Extract the [x, y] coordinate from the center of the cell holding the provided text.  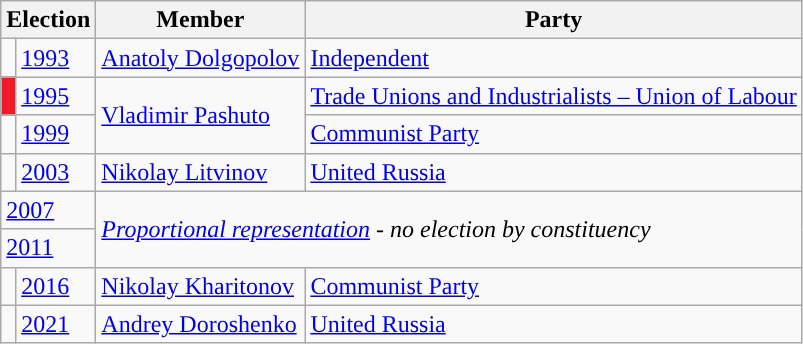
Nikolay Litvinov [200, 172]
2011 [48, 248]
1993 [56, 58]
1995 [56, 96]
Party [554, 20]
2016 [56, 286]
Anatoly Dolgopolov [200, 58]
Trade Unions and Industrialists – Union of Labour [554, 96]
Independent [554, 58]
2003 [56, 172]
Andrey Doroshenko [200, 324]
Vladimir Pashuto [200, 115]
2007 [48, 210]
Member [200, 20]
Proportional representation - no election by constituency [450, 229]
Election [48, 20]
Nikolay Kharitonov [200, 286]
1999 [56, 134]
2021 [56, 324]
